Find where the given text appears and provide that cell's center as [x, y] coordinate. 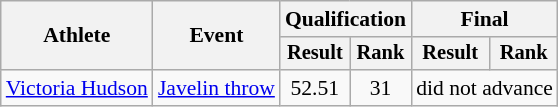
Final [484, 19]
31 [380, 88]
Athlete [77, 36]
52.51 [315, 88]
Event [216, 36]
did not advance [484, 88]
Victoria Hudson [77, 88]
Qualification [346, 19]
Javelin throw [216, 88]
